Detect which cell encompasses the target text, then output its (x, y) center coordinate. 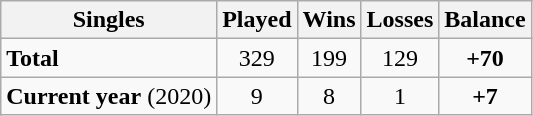
329 (257, 58)
Singles (109, 20)
1 (400, 96)
Balance (485, 20)
Wins (329, 20)
129 (400, 58)
Total (109, 58)
Losses (400, 20)
Current year (2020) (109, 96)
Played (257, 20)
+7 (485, 96)
9 (257, 96)
8 (329, 96)
199 (329, 58)
+70 (485, 58)
